Capture the cell that displays the provided text and extract its (X, Y) central coordinate. 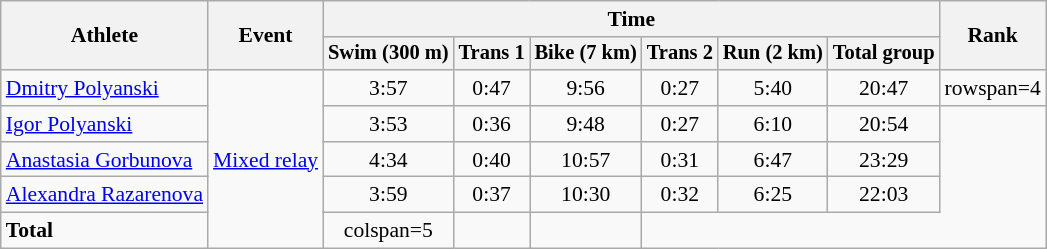
0:36 (492, 124)
Dmitry Polyanski (104, 88)
6:25 (773, 195)
6:10 (773, 124)
Swim (300 m) (388, 54)
Igor Polyanski (104, 124)
4:34 (388, 160)
Alexandra Razarenova (104, 195)
Trans 1 (492, 54)
0:37 (492, 195)
0:31 (680, 160)
Time (631, 19)
Event (266, 36)
0:32 (680, 195)
10:30 (586, 195)
9:56 (586, 88)
23:29 (884, 160)
20:54 (884, 124)
3:57 (388, 88)
Total group (884, 54)
10:57 (586, 160)
rowspan=4 (993, 88)
Total (104, 231)
3:53 (388, 124)
Trans 2 (680, 54)
Bike (7 km) (586, 54)
colspan=5 (388, 231)
22:03 (884, 195)
Athlete (104, 36)
Run (2 km) (773, 54)
5:40 (773, 88)
0:40 (492, 160)
20:47 (884, 88)
Anastasia Gorbunova (104, 160)
Mixed relay (266, 159)
0:47 (492, 88)
Rank (993, 36)
3:59 (388, 195)
9:48 (586, 124)
6:47 (773, 160)
